Output the [x, y] coordinate of the center of the cell containing the given text.  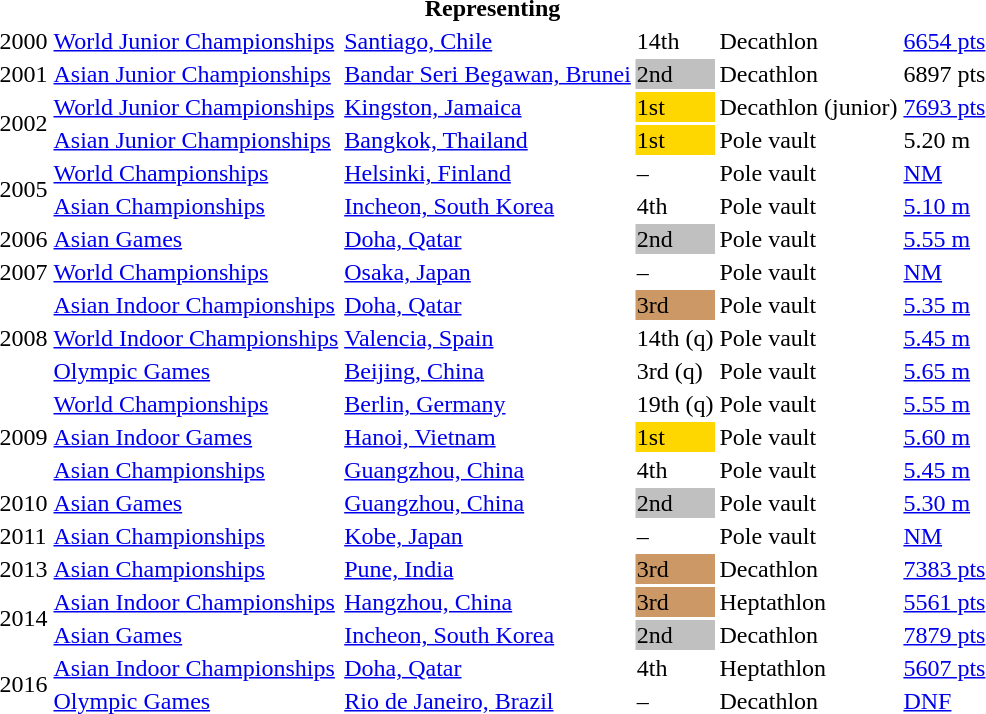
Kobe, Japan [488, 536]
Kingston, Jamaica [488, 107]
Santiago, Chile [488, 41]
Hangzhou, China [488, 602]
Beijing, China [488, 371]
Berlin, Germany [488, 404]
Helsinki, Finland [488, 173]
Olympic Games [196, 371]
World Indoor Championships [196, 338]
14th (q) [675, 338]
Valencia, Spain [488, 338]
Bandar Seri Begawan, Brunei [488, 74]
Bangkok, Thailand [488, 140]
14th [675, 41]
3rd (q) [675, 371]
Decathlon (junior) [808, 107]
19th (q) [675, 404]
Asian Indoor Games [196, 437]
Pune, India [488, 569]
Osaka, Japan [488, 272]
Hanoi, Vietnam [488, 437]
